Provide the (X, Y) coordinate of the cell's center where the given text is located.  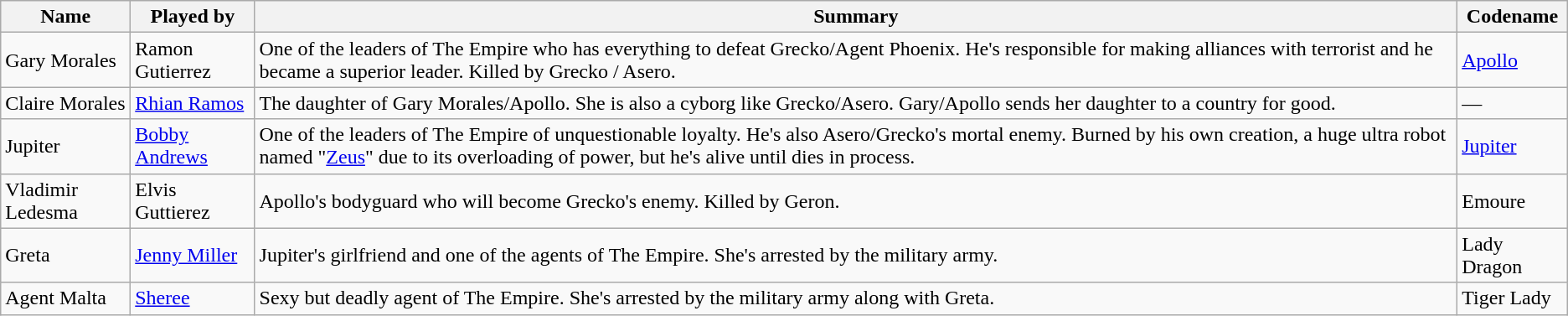
Bobby Andrews (193, 146)
Ramon Gutierrez (193, 60)
Apollo's bodyguard who will become Grecko's enemy. Killed by Geron. (856, 201)
The daughter of Gary Morales/Apollo. She is also a cyborg like Grecko/Asero. Gary/Apollo sends her daughter to a country for good. (856, 103)
Lady Dragon (1513, 255)
Sexy but deadly agent of The Empire. She's arrested by the military army along with Greta. (856, 298)
Name (65, 17)
Jupiter's girlfriend and one of the agents of The Empire. She's arrested by the military army. (856, 255)
Agent Malta (65, 298)
Greta (65, 255)
Played by (193, 17)
Summary (856, 17)
Elvis Guttierez (193, 201)
Apollo (1513, 60)
Rhian Ramos (193, 103)
Tiger Lady (1513, 298)
Emoure (1513, 201)
Gary Morales (65, 60)
Jenny Miller (193, 255)
Claire Morales (65, 103)
Codename (1513, 17)
Sheree (193, 298)
— (1513, 103)
Vladimir Ledesma (65, 201)
